Identify which cell holds the provided text, then report its (X, Y) central coordinate. 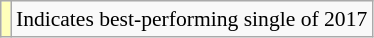
Indicates best-performing single of 2017 (192, 19)
